Detect which cell encompasses the target text, then output its (X, Y) center coordinate. 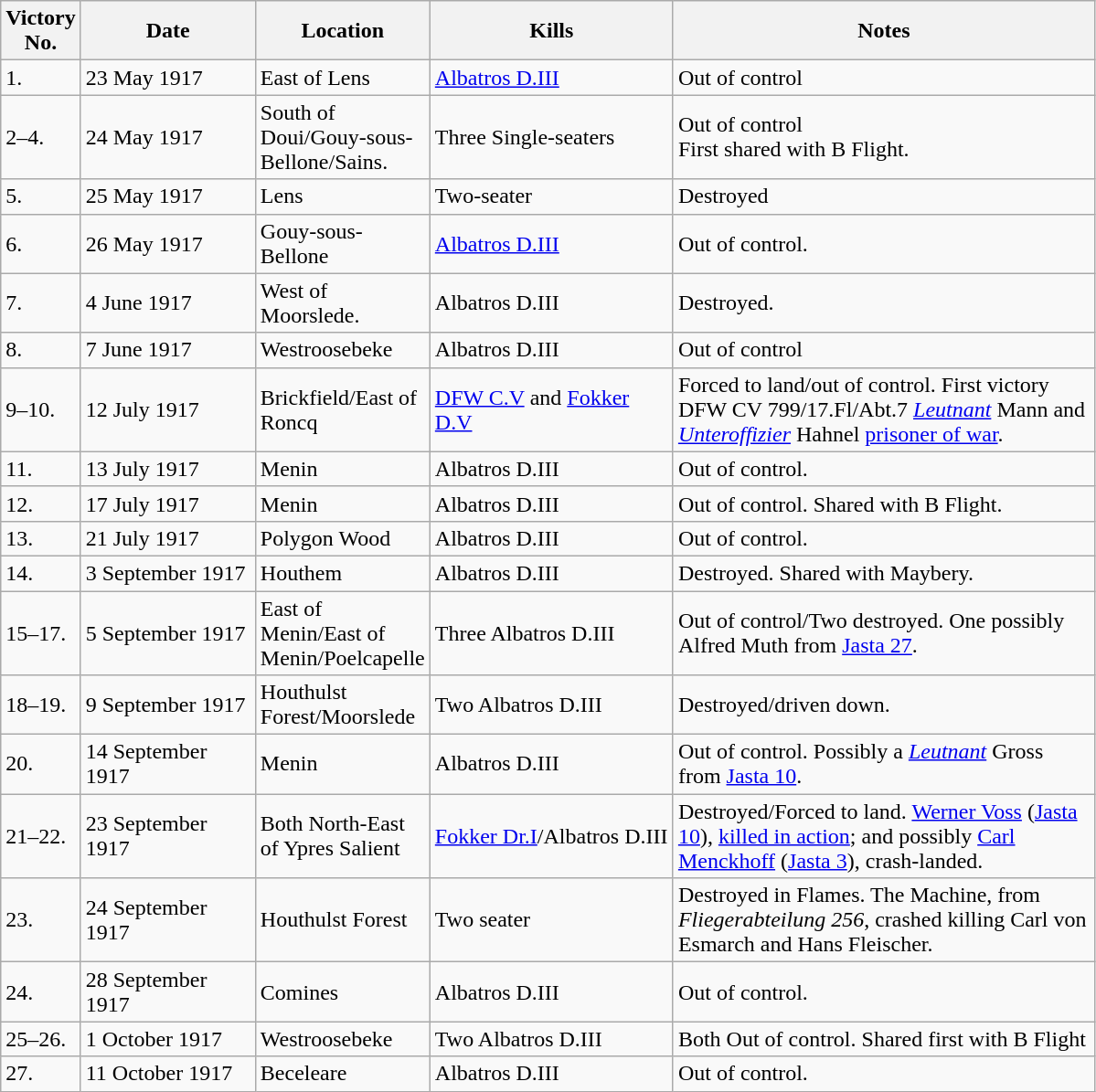
8. (40, 350)
Houthulst Forest/Moorslede (342, 705)
24 May 1917 (168, 137)
12. (40, 504)
Destroyed (883, 196)
Two seater (551, 920)
Lens (342, 196)
Out of control. Shared with B Flight. (883, 504)
Gouy-sous-Bellone (342, 243)
14. (40, 573)
20. (40, 764)
Date (168, 31)
East of Lens (342, 78)
21 July 1917 (168, 538)
Destroyed in Flames. The Machine, from Fliegerabteilung 256, crashed killing Carl von Esmarch and Hans Fleischer. (883, 920)
25–26. (40, 1039)
Houthem (342, 573)
Out of controlFirst shared with B Flight. (883, 137)
Three Single-seaters (551, 137)
Victory No. (40, 31)
21–22. (40, 836)
5. (40, 196)
Fokker Dr.I/Albatros D.III (551, 836)
South of Doui/Gouy-sous-Bellone/Sains. (342, 137)
Destroyed. (883, 303)
7 June 1917 (168, 350)
28 September 1917 (168, 992)
Comines (342, 992)
7. (40, 303)
Destroyed. Shared with Maybery. (883, 573)
23. (40, 920)
Polygon Wood (342, 538)
13 July 1917 (168, 469)
14 September 1917 (168, 764)
17 July 1917 (168, 504)
9–10. (40, 409)
13. (40, 538)
25 May 1917 (168, 196)
11. (40, 469)
3 September 1917 (168, 573)
Destroyed/driven down. (883, 705)
Houthulst Forest (342, 920)
27. (40, 1074)
East of Menin/East of Menin/Poelcapelle (342, 632)
Kills (551, 31)
12 July 1917 (168, 409)
24. (40, 992)
24 September 1917 (168, 920)
Notes (883, 31)
18–19. (40, 705)
Forced to land/out of control. First victory DFW CV 799/17.Fl/Abt.7 Leutnant Mann and Unteroffizier Hahnel prisoner of war. (883, 409)
4 June 1917 (168, 303)
Out of control. Possibly a Leutnant Gross from Jasta 10. (883, 764)
1 October 1917 (168, 1039)
West of Moorslede. (342, 303)
9 September 1917 (168, 705)
Both North-East of Ypres Salient (342, 836)
11 October 1917 (168, 1074)
Three Albatros D.III (551, 632)
Beceleare (342, 1074)
6. (40, 243)
DFW C.V and Fokker D.V (551, 409)
Both Out of control. Shared first with B Flight (883, 1039)
15–17. (40, 632)
5 September 1917 (168, 632)
2–4. (40, 137)
Brickfield/East of Roncq (342, 409)
Two-seater (551, 196)
Location (342, 31)
23 September 1917 (168, 836)
Destroyed/Forced to land. Werner Voss (Jasta 10), killed in action; and possibly Carl Menckhoff (Jasta 3), crash-landed. (883, 836)
1. (40, 78)
Out of control/Two destroyed. One possibly Alfred Muth from Jasta 27. (883, 632)
26 May 1917 (168, 243)
23 May 1917 (168, 78)
